Detect which cell encompasses the target text, then output its [x, y] center coordinate. 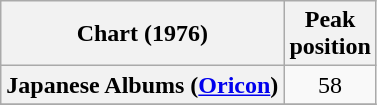
Chart (1976) [142, 34]
Japanese Albums (Oricon) [142, 85]
Peakposition [330, 34]
58 [330, 85]
